Return the (X, Y) coordinate for the center point of the cell that contains the specified text.  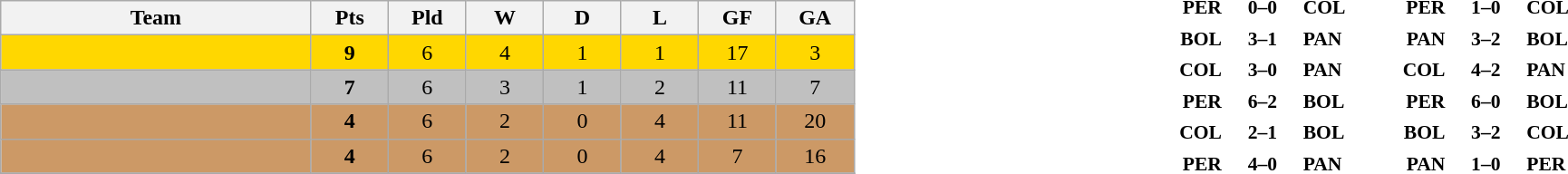
3–1 (1263, 39)
L (660, 18)
Pts (350, 18)
6–2 (1263, 101)
9 (350, 53)
4–2 (1486, 70)
20 (815, 121)
3–0 (1263, 70)
GF (738, 18)
2–1 (1263, 132)
D (583, 18)
17 (738, 53)
Pld (428, 18)
W (505, 18)
Team (156, 18)
GA (815, 18)
16 (815, 156)
6–0 (1486, 101)
